Extract the [X, Y] coordinate from the center of the cell holding the provided text.  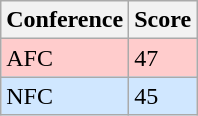
Conference [65, 20]
Score [163, 20]
47 [163, 58]
AFC [65, 58]
45 [163, 96]
NFC [65, 96]
